Locate the cell with the specified text and output its (x, y) center coordinate. 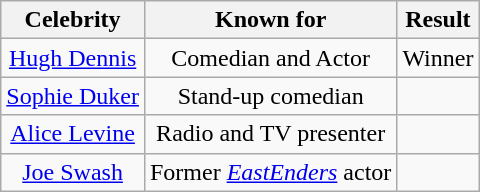
Alice Levine (73, 134)
Radio and TV presenter (270, 134)
Winner (438, 58)
Joe Swash (73, 172)
Comedian and Actor (270, 58)
Known for (270, 20)
Sophie Duker (73, 96)
Result (438, 20)
Hugh Dennis (73, 58)
Former EastEnders actor (270, 172)
Celebrity (73, 20)
Stand-up comedian (270, 96)
